From the cell containing the given text, extract its center point as (x, y) coordinate. 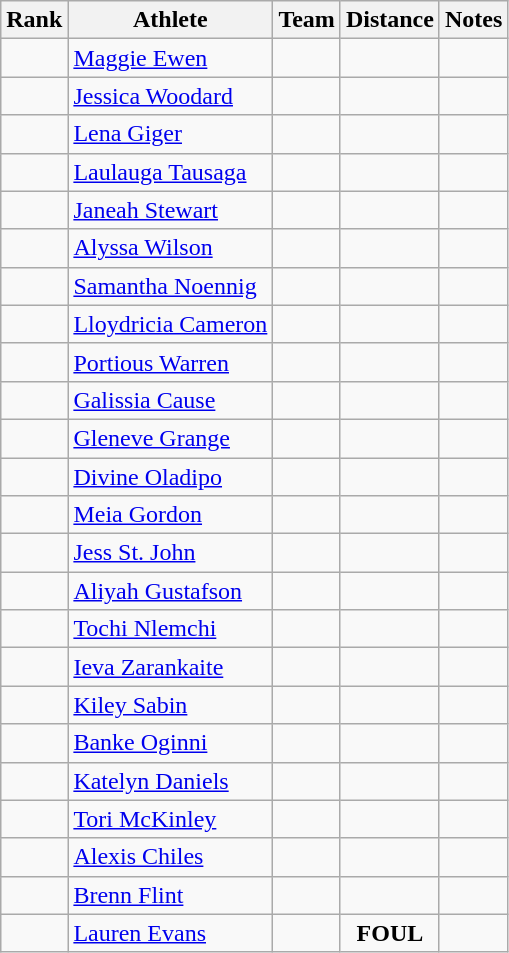
Distance (390, 20)
Tochi Nlemchi (170, 629)
Gleneve Grange (170, 438)
Laulauga Tausaga (170, 172)
Aliyah Gustafson (170, 591)
Athlete (170, 20)
Brenn Flint (170, 895)
Alexis Chiles (170, 857)
Banke Oginni (170, 743)
Katelyn Daniels (170, 781)
Ieva Zarankaite (170, 667)
Meia Gordon (170, 515)
Notes (473, 20)
Portious Warren (170, 362)
Alyssa Wilson (170, 248)
Jess St. John (170, 553)
FOUL (390, 933)
Maggie Ewen (170, 58)
Jessica Woodard (170, 96)
Lena Giger (170, 134)
Samantha Noennig (170, 286)
Rank (34, 20)
Team (307, 20)
Tori McKinley (170, 819)
Janeah Stewart (170, 210)
Kiley Sabin (170, 705)
Galissia Cause (170, 400)
Lloydricia Cameron (170, 324)
Lauren Evans (170, 933)
Divine Oladipo (170, 477)
